Provide the (x, y) coordinate of the cell's center where the given text is located.  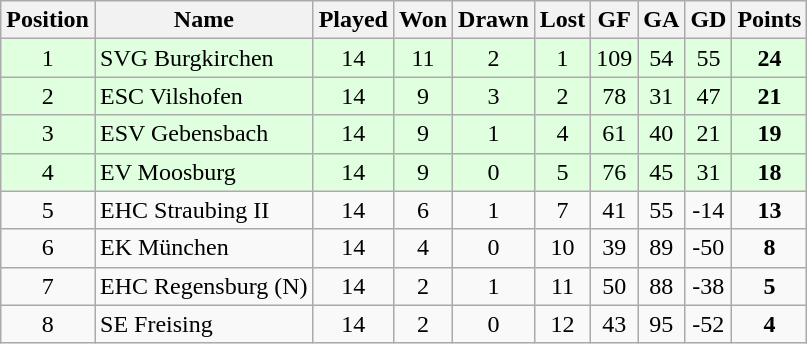
19 (770, 134)
10 (562, 248)
ESV Gebensbach (204, 134)
88 (662, 286)
Won (422, 20)
ESC Vilshofen (204, 96)
Drawn (494, 20)
89 (662, 248)
95 (662, 324)
EHC Straubing II (204, 210)
40 (662, 134)
41 (614, 210)
SE Freising (204, 324)
-50 (708, 248)
78 (614, 96)
109 (614, 58)
SVG Burgkirchen (204, 58)
GA (662, 20)
Position (48, 20)
24 (770, 58)
12 (562, 324)
61 (614, 134)
-52 (708, 324)
47 (708, 96)
13 (770, 210)
EV Moosburg (204, 172)
Played (353, 20)
-38 (708, 286)
Lost (562, 20)
-14 (708, 210)
50 (614, 286)
54 (662, 58)
Name (204, 20)
45 (662, 172)
EHC Regensburg (N) (204, 286)
43 (614, 324)
EK München (204, 248)
Points (770, 20)
76 (614, 172)
GD (708, 20)
39 (614, 248)
18 (770, 172)
GF (614, 20)
